Detect which cell encompasses the target text, then output its [X, Y] center coordinate. 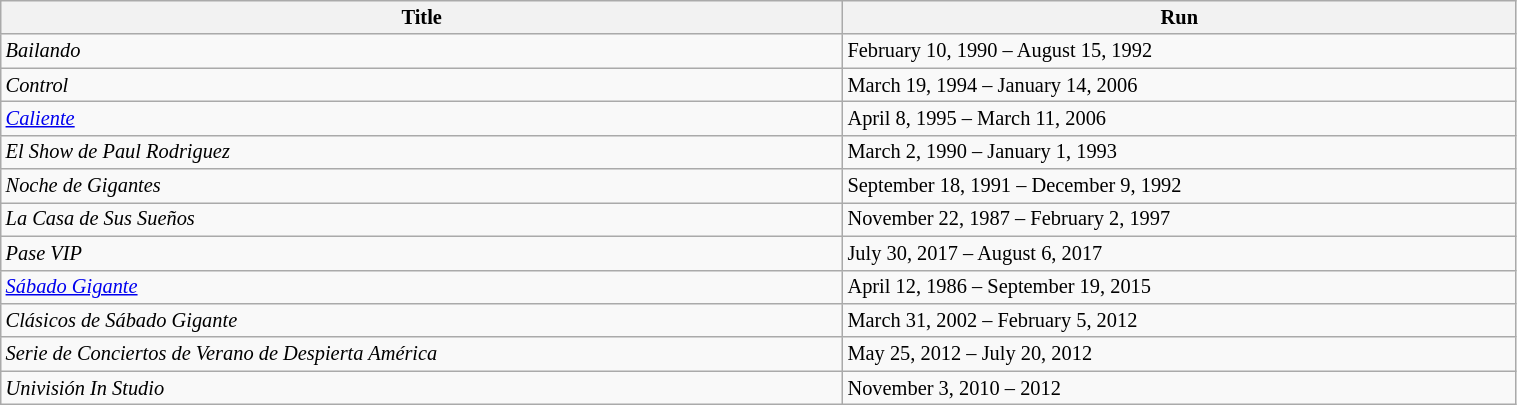
Title [422, 17]
November 3, 2010 – 2012 [1180, 388]
Serie de Conciertos de Verano de Despierta América [422, 354]
Run [1180, 17]
Bailando [422, 51]
La Casa de Sus Sueños [422, 219]
Pase VIP [422, 253]
April 12, 1986 – September 19, 2015 [1180, 287]
March 19, 1994 – January 14, 2006 [1180, 85]
February 10, 1990 – August 15, 1992 [1180, 51]
Noche de Gigantes [422, 186]
Clásicos de Sábado Gigante [422, 320]
March 31, 2002 – February 5, 2012 [1180, 320]
Control [422, 85]
March 2, 1990 – January 1, 1993 [1180, 152]
Sábado Gigante [422, 287]
Caliente [422, 118]
July 30, 2017 – August 6, 2017 [1180, 253]
September 18, 1991 – December 9, 1992 [1180, 186]
April 8, 1995 – March 11, 2006 [1180, 118]
May 25, 2012 – July 20, 2012 [1180, 354]
El Show de Paul Rodriguez [422, 152]
Univisión In Studio [422, 388]
November 22, 1987 – February 2, 1997 [1180, 219]
